Find where the given text appears and provide that cell's center as [X, Y] coordinate. 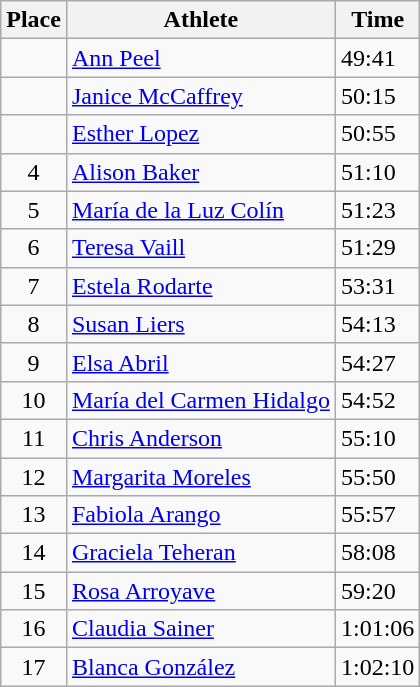
13 [34, 515]
5 [34, 210]
54:13 [377, 324]
Fabiola Arango [200, 515]
10 [34, 400]
14 [34, 553]
51:23 [377, 210]
54:52 [377, 400]
María de la Luz Colín [200, 210]
4 [34, 172]
17 [34, 667]
Athlete [200, 20]
58:08 [377, 553]
51:10 [377, 172]
49:41 [377, 58]
Janice McCaffrey [200, 96]
Estela Rodarte [200, 286]
9 [34, 362]
6 [34, 248]
Blanca González [200, 667]
1:01:06 [377, 629]
Margarita Moreles [200, 477]
55:10 [377, 438]
Rosa Arroyave [200, 591]
Esther Lopez [200, 134]
55:57 [377, 515]
15 [34, 591]
Susan Liers [200, 324]
54:27 [377, 362]
12 [34, 477]
51:29 [377, 248]
16 [34, 629]
55:50 [377, 477]
Graciela Teheran [200, 553]
11 [34, 438]
7 [34, 286]
53:31 [377, 286]
Time [377, 20]
Elsa Abril [200, 362]
Chris Anderson [200, 438]
Claudia Sainer [200, 629]
Alison Baker [200, 172]
Place [34, 20]
50:55 [377, 134]
María del Carmen Hidalgo [200, 400]
59:20 [377, 591]
1:02:10 [377, 667]
Teresa Vaill [200, 248]
Ann Peel [200, 58]
50:15 [377, 96]
8 [34, 324]
